Scan for the cell matching the given text and deliver its (X, Y) coordinate at center. 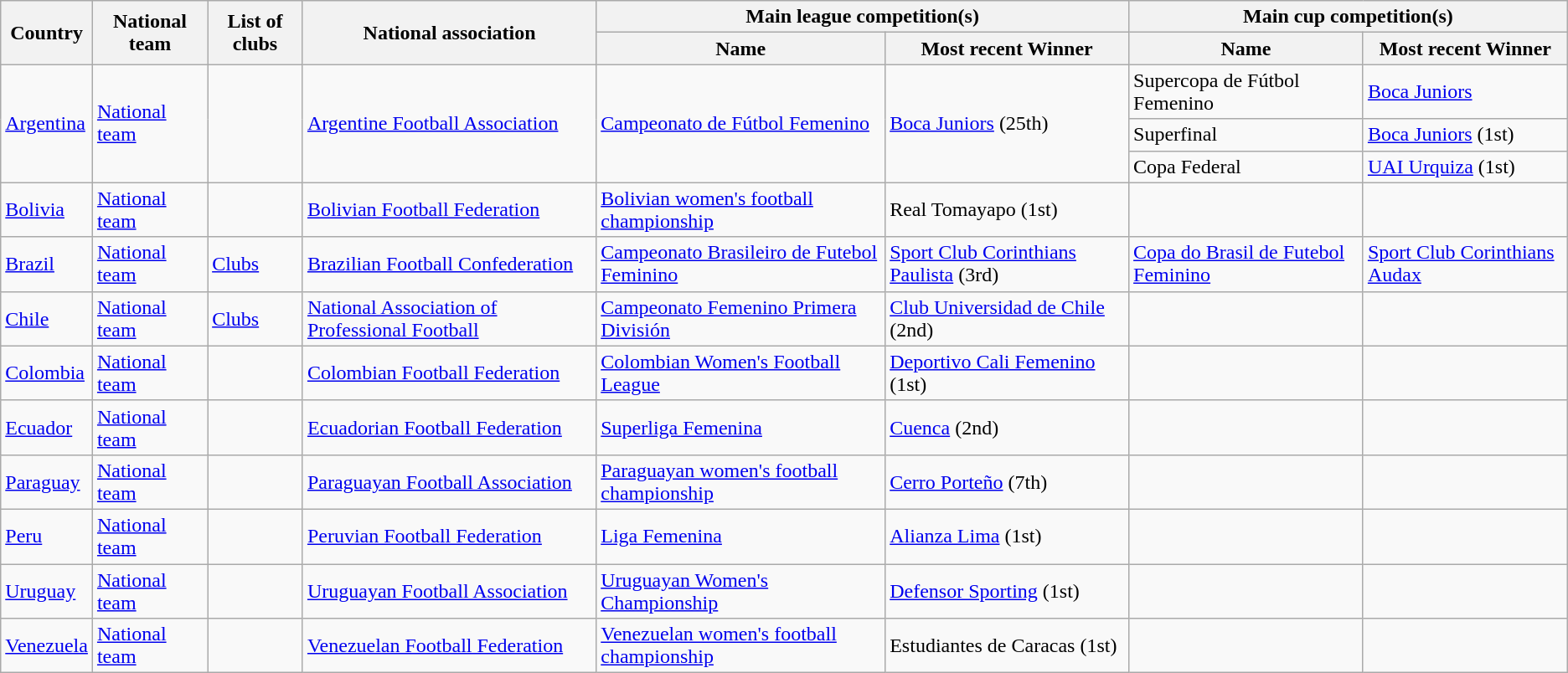
Brazilian Football Confederation (449, 265)
Colombian Women's Football League (740, 373)
Supercopa de Fútbol Femenino (1246, 92)
Liga Femenina (740, 536)
List of clubs (255, 33)
Boca Juniors (25th) (1007, 124)
Argentine Football Association (449, 124)
Copa do Brasil de Futebol Feminino (1246, 265)
Paraguayan Football Association (449, 482)
Colombian Football Federation (449, 373)
Bolivian women's football championship (740, 209)
Peruvian Football Federation (449, 536)
Superfinal (1246, 135)
Sport Club Corinthians Paulista (3rd) (1007, 265)
Argentina (47, 124)
Bolivian Football Federation (449, 209)
Venezuela (47, 646)
Superliga Femenina (740, 427)
Venezuelan women's football championship (740, 646)
Uruguay (47, 591)
Campeonato Brasileiro de Futebol Feminino (740, 265)
Colombia (47, 373)
Alianza Lima (1st) (1007, 536)
Main league competition(s) (863, 17)
Cuenca (2nd) (1007, 427)
Brazil (47, 265)
Club Universidad de Chile (2nd) (1007, 318)
Defensor Sporting (1st) (1007, 591)
Copa Federal (1246, 167)
National association (449, 33)
Boca Juniors (1465, 92)
Cerro Porteño (7th) (1007, 482)
Ecuador (47, 427)
Paraguayan women's football championship (740, 482)
Ecuadorian Football Federation (449, 427)
Sport Club Corinthians Audax (1465, 265)
Campeonato Femenino Primera División (740, 318)
Peru (47, 536)
Venezuelan Football Federation (449, 646)
National Association of Professional Football (449, 318)
Deportivo Cali Femenino (1st) (1007, 373)
UAI Urquiza (1st) (1465, 167)
Chile (47, 318)
Uruguayan Women's Championship (740, 591)
Real Tomayapo (1st) (1007, 209)
Uruguayan Football Association (449, 591)
Estudiantes de Caracas (1st) (1007, 646)
Paraguay (47, 482)
Campeonato de Fútbol Femenino (740, 124)
Bolivia (47, 209)
Country (47, 33)
Main cup competition(s) (1349, 17)
Boca Juniors (1st) (1465, 135)
